Return [X, Y] of the center of cell containing provided text 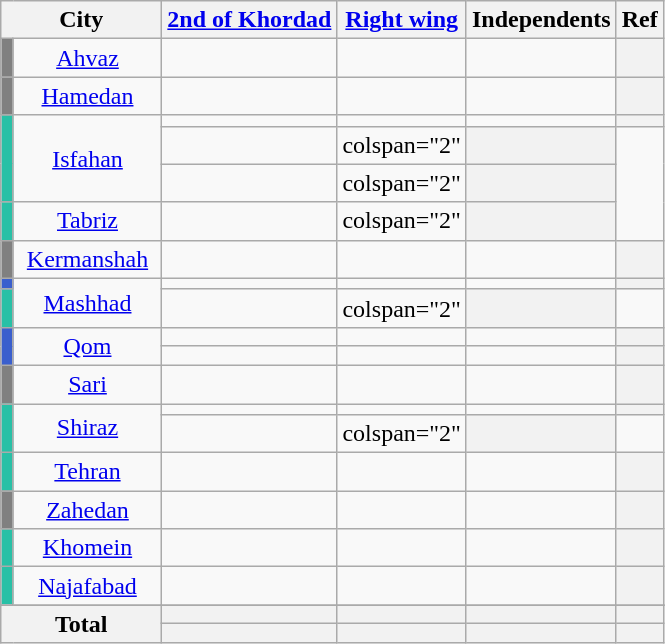
Ahvaz [88, 58]
City [82, 20]
Shiraz [88, 428]
Qom [88, 346]
Ref [640, 20]
Right wing [402, 20]
Independents [541, 20]
Mashhad [88, 302]
Khomein [88, 548]
Sari [88, 384]
Kermanshah [88, 259]
Najafabad [88, 586]
Hamedan [88, 96]
Total [82, 624]
Tabriz [88, 221]
Zahedan [88, 510]
2nd of Khordad [250, 20]
Tehran [88, 472]
Isfahan [88, 158]
